From the cell containing the given text, extract its center point as (X, Y) coordinate. 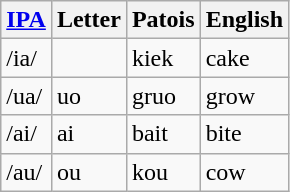
bite (244, 134)
/ua/ (26, 96)
Letter (88, 20)
English (244, 20)
bait (163, 134)
grow (244, 96)
kiek (163, 58)
ou (88, 172)
ai (88, 134)
kou (163, 172)
/au/ (26, 172)
cake (244, 58)
cow (244, 172)
/ai/ (26, 134)
gruo (163, 96)
/ia/ (26, 58)
Patois (163, 20)
uo (88, 96)
IPA (26, 20)
